Find where the given text appears and provide that cell's center as (X, Y) coordinate. 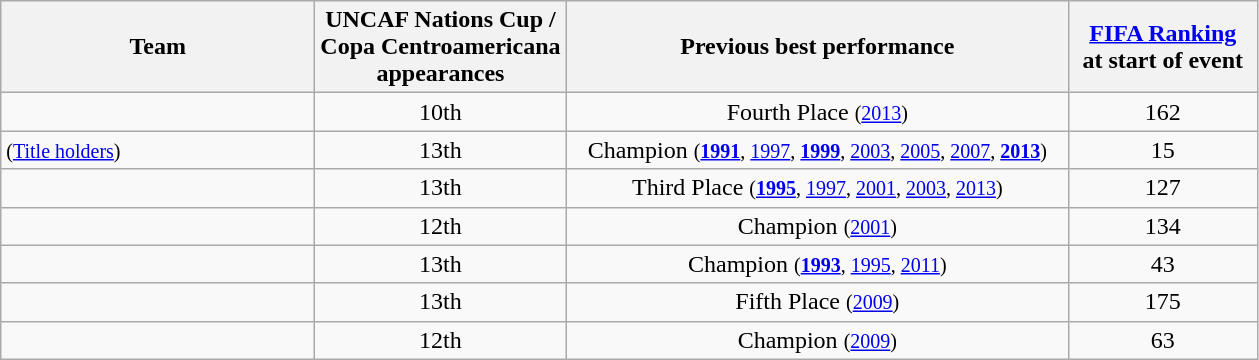
Champion (2001) (817, 226)
43 (1163, 264)
Fifth Place (2009) (817, 302)
FIFA Ranking at start of event (1163, 47)
(Title holders) (158, 150)
134 (1163, 226)
Champion (1991, 1997, 1999, 2003, 2005, 2007, 2013) (817, 150)
175 (1163, 302)
10th (440, 112)
Team (158, 47)
Previous best performance (817, 47)
Third Place (1995, 1997, 2001, 2003, 2013) (817, 188)
Champion (2009) (817, 340)
127 (1163, 188)
15 (1163, 150)
162 (1163, 112)
63 (1163, 340)
Champion (1993, 1995, 2011) (817, 264)
Fourth Place (2013) (817, 112)
UNCAF Nations Cup / Copa Centroamericana appearances (440, 47)
